Scan for the cell matching the given text and deliver its (x, y) coordinate at center. 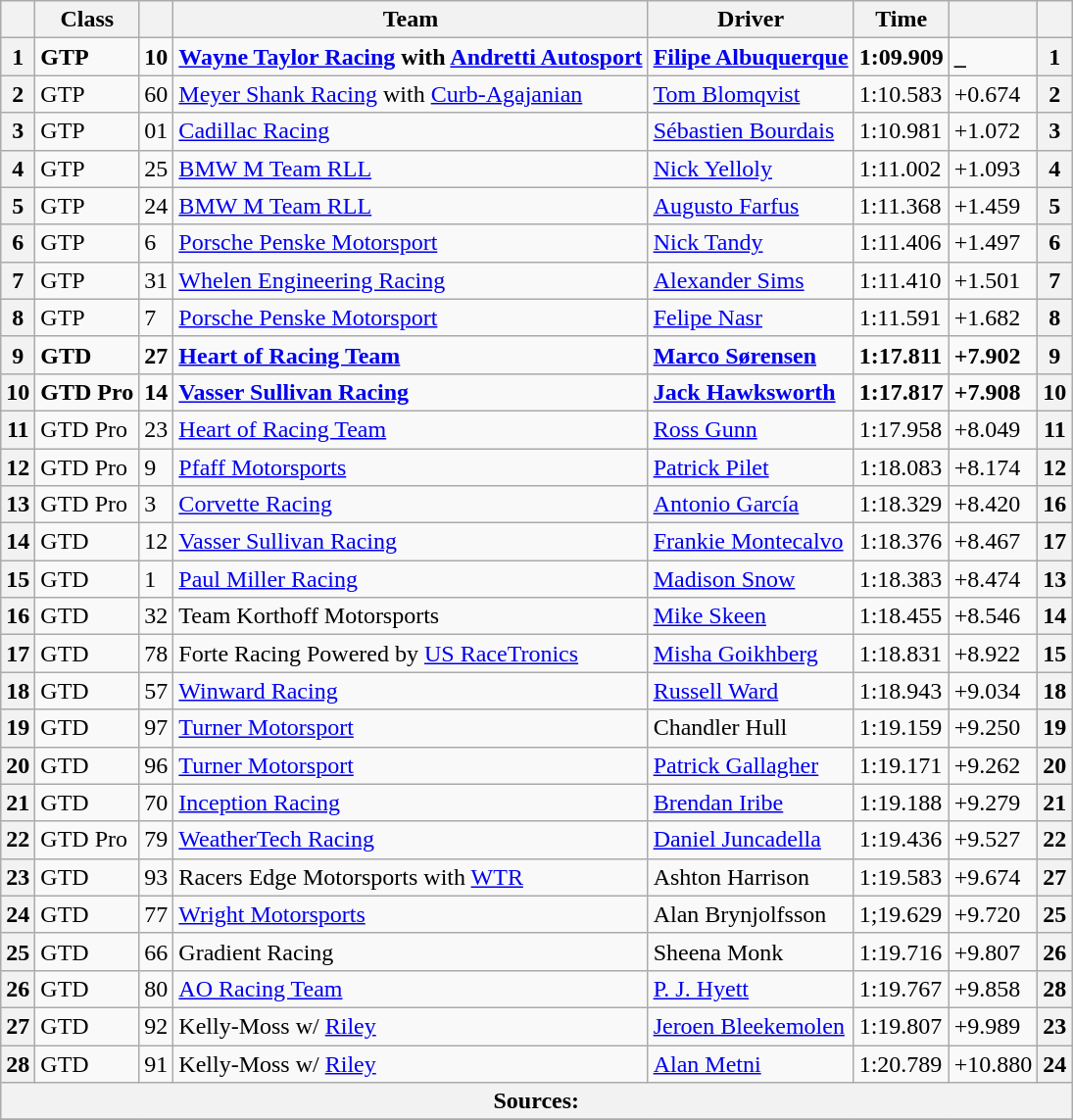
+8.049 (994, 429)
Wright Motorsports (411, 914)
Jeroen Bleekemolen (751, 1026)
+8.467 (994, 542)
+1.497 (994, 243)
1:09.909 (902, 57)
1:11.368 (902, 206)
+9.674 (994, 877)
1:11.406 (902, 243)
Sources: (537, 1101)
Gradient Racing (411, 951)
57 (157, 691)
Alexander Sims (751, 280)
Team (411, 20)
+8.922 (994, 654)
AO Racing Team (411, 989)
1:11.410 (902, 280)
97 (157, 728)
+7.908 (994, 392)
1:18.329 (902, 505)
1:18.083 (902, 467)
+9.262 (994, 765)
WeatherTech Racing (411, 840)
1:18.943 (902, 691)
1:20.789 (902, 1063)
1:19.583 (902, 877)
1:10.981 (902, 131)
Ashton Harrison (751, 877)
1:11.002 (902, 169)
Daniel Juncadella (751, 840)
Cadillac Racing (411, 131)
70 (157, 803)
+8.546 (994, 616)
Corvette Racing (411, 505)
+9.858 (994, 989)
Augusto Farfus (751, 206)
Tom Blomqvist (751, 94)
+9.279 (994, 803)
Inception Racing (411, 803)
1:19.807 (902, 1026)
Winward Racing (411, 691)
Patrick Pilet (751, 467)
Antonio García (751, 505)
+8.420 (994, 505)
Brendan Iribe (751, 803)
1:19.767 (902, 989)
Marco Sørensen (751, 355)
1:19.171 (902, 765)
+7.902 (994, 355)
31 (157, 280)
1:10.583 (902, 94)
Felipe Nasr (751, 317)
+9.034 (994, 691)
Patrick Gallagher (751, 765)
+0.674 (994, 94)
Sébastien Bourdais (751, 131)
92 (157, 1026)
+10.880 (994, 1063)
+1.093 (994, 169)
+1.459 (994, 206)
Mike Skeen (751, 616)
1:19.436 (902, 840)
+9.989 (994, 1026)
1:18.455 (902, 616)
78 (157, 654)
+9.807 (994, 951)
Russell Ward (751, 691)
1:18.376 (902, 542)
Alan Brynjolfsson (751, 914)
Jack Hawksworth (751, 392)
+8.474 (994, 579)
Ross Gunn (751, 429)
91 (157, 1063)
_ (994, 57)
Frankie Montecalvo (751, 542)
1:17.811 (902, 355)
1:18.831 (902, 654)
Pfaff Motorsports (411, 467)
Madison Snow (751, 579)
1:11.591 (902, 317)
Nick Yelloly (751, 169)
1:18.383 (902, 579)
Misha Goikhberg (751, 654)
Time (902, 20)
Class (87, 20)
+8.174 (994, 467)
Wayne Taylor Racing with Andretti Autosport (411, 57)
+9.527 (994, 840)
96 (157, 765)
93 (157, 877)
Driver (751, 20)
+1.682 (994, 317)
1:17.958 (902, 429)
+1.501 (994, 280)
32 (157, 616)
Nick Tandy (751, 243)
+9.250 (994, 728)
01 (157, 131)
Paul Miller Racing (411, 579)
77 (157, 914)
1:19.159 (902, 728)
1:17.817 (902, 392)
Sheena Monk (751, 951)
Alan Metni (751, 1063)
80 (157, 989)
Team Korthoff Motorsports (411, 616)
Filipe Albuquerque (751, 57)
Racers Edge Motorsports with WTR (411, 877)
1;19.629 (902, 914)
60 (157, 94)
Chandler Hull (751, 728)
+9.720 (994, 914)
1:19.188 (902, 803)
66 (157, 951)
Whelen Engineering Racing (411, 280)
1:19.716 (902, 951)
Forte Racing Powered by US RaceTronics (411, 654)
79 (157, 840)
P. J. Hyett (751, 989)
+1.072 (994, 131)
Meyer Shank Racing with Curb-Agajanian (411, 94)
